For the text-containing cell, return its midpoint in (x, y) coordinate format. 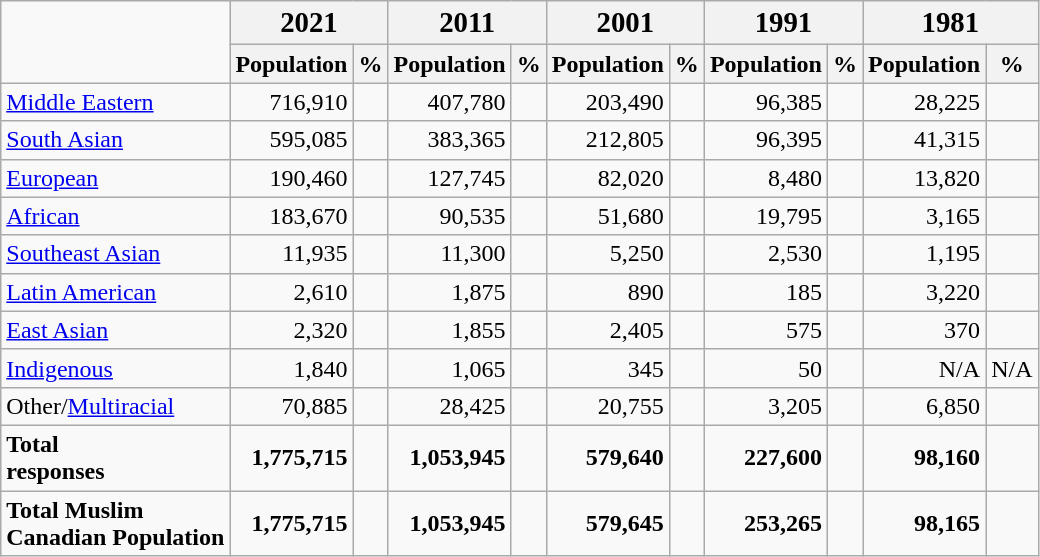
3,205 (766, 406)
5,250 (608, 254)
98,160 (924, 458)
13,820 (924, 178)
1,065 (450, 368)
1,840 (292, 368)
6,850 (924, 406)
11,935 (292, 254)
2011 (467, 23)
575 (766, 330)
212,805 (608, 140)
2001 (625, 23)
890 (608, 292)
African (116, 216)
407,780 (450, 102)
2,405 (608, 330)
96,385 (766, 102)
19,795 (766, 216)
51,680 (608, 216)
Total MuslimCanadian Population (116, 522)
370 (924, 330)
185 (766, 292)
41,315 (924, 140)
Other/Multiracial (116, 406)
3,220 (924, 292)
579,645 (608, 522)
203,490 (608, 102)
Middle Eastern (116, 102)
579,640 (608, 458)
82,020 (608, 178)
28,225 (924, 102)
227,600 (766, 458)
98,165 (924, 522)
127,745 (450, 178)
8,480 (766, 178)
383,365 (450, 140)
2,530 (766, 254)
Southeast Asian (116, 254)
70,885 (292, 406)
1981 (951, 23)
Totalresponses (116, 458)
South Asian (116, 140)
3,165 (924, 216)
190,460 (292, 178)
595,085 (292, 140)
East Asian (116, 330)
11,300 (450, 254)
Latin American (116, 292)
1,875 (450, 292)
2,320 (292, 330)
716,910 (292, 102)
90,535 (450, 216)
50 (766, 368)
2021 (309, 23)
345 (608, 368)
28,425 (450, 406)
Indigenous (116, 368)
1,855 (450, 330)
96,395 (766, 140)
1,195 (924, 254)
1991 (783, 23)
European (116, 178)
183,670 (292, 216)
20,755 (608, 406)
2,610 (292, 292)
253,265 (766, 522)
